Provide the [X, Y] coordinate of the cell's center where the given text is located.  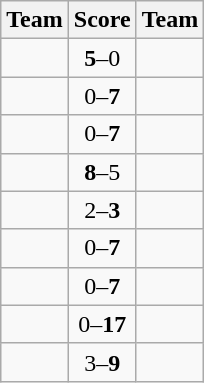
8–5 [102, 172]
5–0 [102, 58]
0–17 [102, 324]
Score [102, 20]
3–9 [102, 362]
2–3 [102, 210]
